Return the (x, y) coordinate for the center point of the cell that contains the specified text.  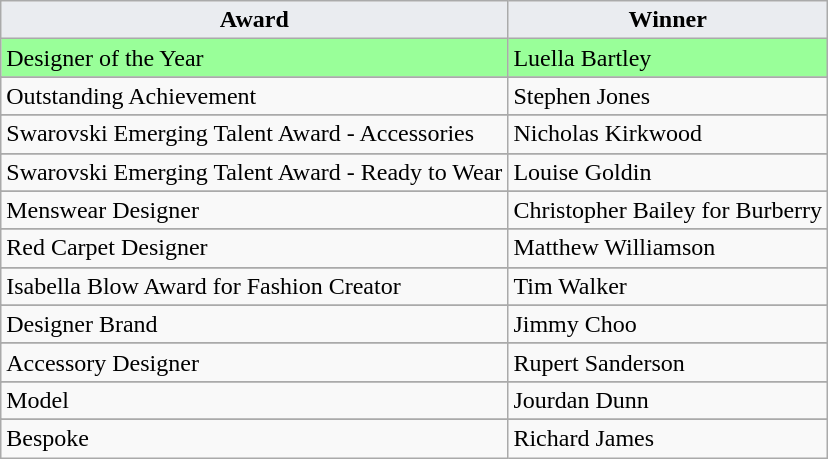
Luella Bartley (668, 58)
Model (254, 400)
Nicholas Kirkwood (668, 134)
Menswear Designer (254, 210)
Red Carpet Designer (254, 248)
Swarovski Emerging Talent Award - Accessories (254, 134)
Accessory Designer (254, 362)
Richard James (668, 438)
Designer Brand (254, 324)
Jourdan Dunn (668, 400)
Tim Walker (668, 286)
Jimmy Choo (668, 324)
Christopher Bailey for Burberry (668, 210)
Matthew Williamson (668, 248)
Louise Goldin (668, 172)
Outstanding Achievement (254, 96)
Isabella Blow Award for Fashion Creator (254, 286)
Swarovski Emerging Talent Award - Ready to Wear (254, 172)
Designer of the Year (254, 58)
Bespoke (254, 438)
Rupert Sanderson (668, 362)
Winner (668, 20)
Stephen Jones (668, 96)
Award (254, 20)
